Find where the given text appears and provide that cell's center as [X, Y] coordinate. 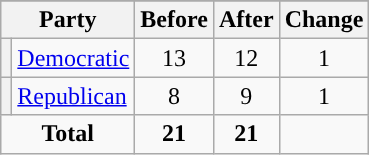
Total [68, 134]
Party [68, 20]
Before [174, 20]
9 [246, 96]
13 [174, 58]
Change [324, 20]
8 [174, 96]
Republican [74, 96]
Democratic [74, 58]
After [246, 20]
12 [246, 58]
